Scan for the cell matching the given text and deliver its (x, y) coordinate at center. 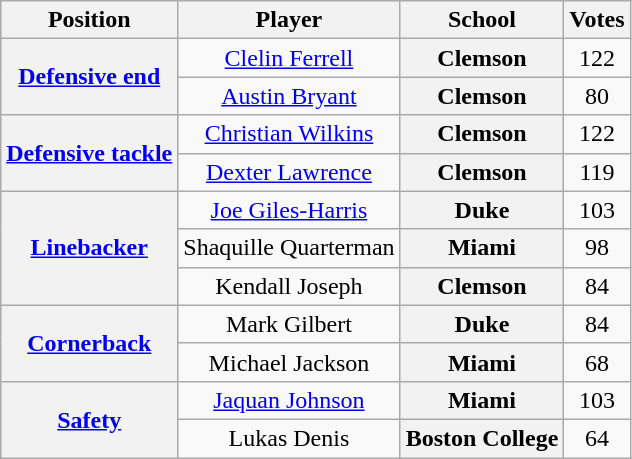
Clelin Ferrell (289, 58)
Michael Jackson (289, 362)
Kendall Joseph (289, 286)
Votes (597, 20)
98 (597, 248)
Dexter Lawrence (289, 172)
Jaquan Johnson (289, 400)
Joe Giles-Harris (289, 210)
119 (597, 172)
Player (289, 20)
Defensive tackle (90, 153)
Cornerback (90, 343)
Defensive end (90, 77)
80 (597, 96)
Christian Wilkins (289, 134)
Mark Gilbert (289, 324)
Linebacker (90, 248)
68 (597, 362)
Shaquille Quarterman (289, 248)
School (482, 20)
Safety (90, 419)
Position (90, 20)
Lukas Denis (289, 438)
Boston College (482, 438)
Austin Bryant (289, 96)
64 (597, 438)
